Search for the cell housing the specified text and yield its (x, y) center coordinate. 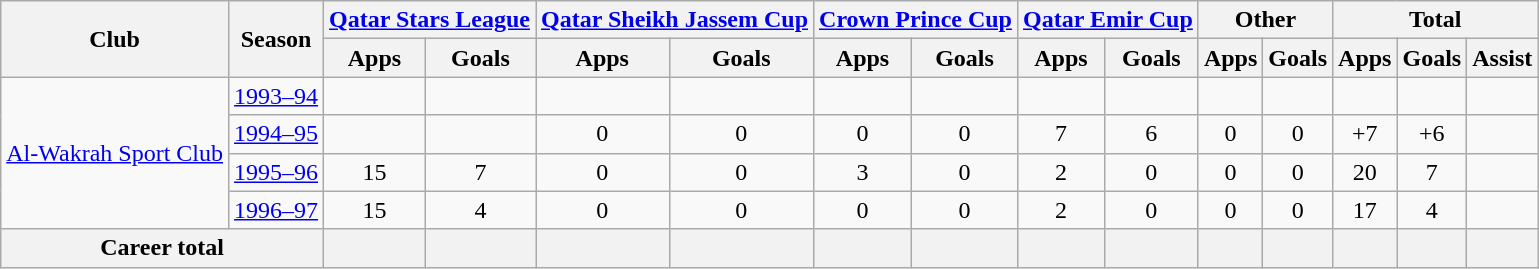
Season (276, 39)
Qatar Sheikh Jassem Cup (675, 20)
17 (1365, 210)
Al-Wakrah Sport Club (115, 153)
Crown Prince Cup (916, 20)
+6 (1432, 134)
Other (1265, 20)
Qatar Emir Cup (1108, 20)
1994–95 (276, 134)
+7 (1365, 134)
Club (115, 39)
1995–96 (276, 172)
1996–97 (276, 210)
20 (1365, 172)
Assist (1502, 58)
3 (863, 172)
Qatar Stars League (430, 20)
Total (1436, 20)
6 (1151, 134)
Career total (162, 248)
1993–94 (276, 96)
